Pinpoint the cell where the given text exists, returning its (x, y) midpoint coordinate. 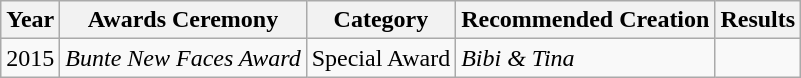
Results (758, 20)
Recommended Creation (586, 20)
Bibi & Tina (586, 58)
Awards Ceremony (183, 20)
2015 (30, 58)
Year (30, 20)
Special Award (380, 58)
Bunte New Faces Award (183, 58)
Category (380, 20)
